From the cell containing the given text, extract its center point as [X, Y] coordinate. 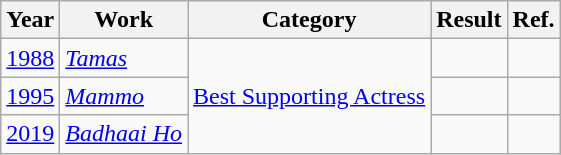
Tamas [124, 58]
Badhaai Ho [124, 134]
Work [124, 20]
Category [310, 20]
2019 [30, 134]
1988 [30, 58]
Ref. [534, 20]
Best Supporting Actress [310, 96]
1995 [30, 96]
Year [30, 20]
Result [469, 20]
Mammo [124, 96]
